Locate the cell with the specified text and output its [x, y] center coordinate. 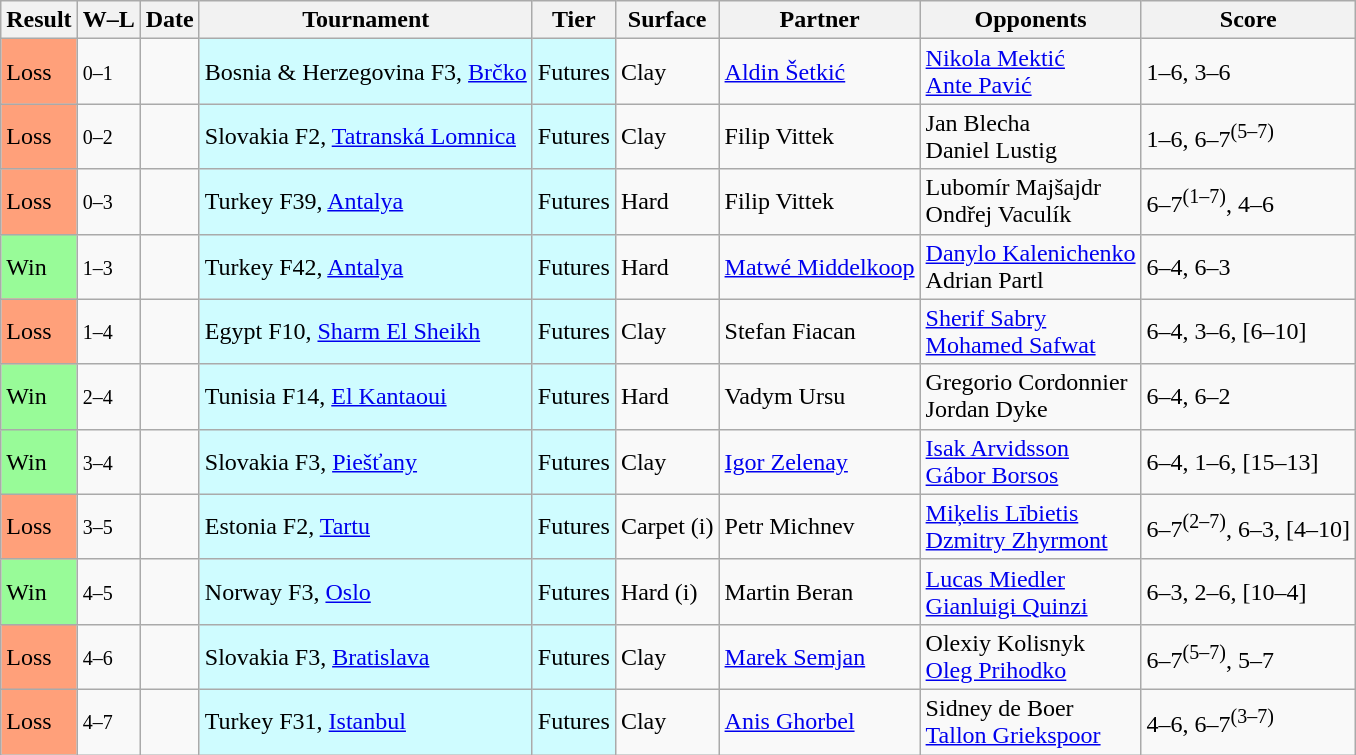
6–7(5–7), 5–7 [1248, 656]
Bosnia & Herzegovina F3, Brčko [366, 72]
Igor Zelenay [820, 462]
Martin Beran [820, 592]
0–2 [108, 136]
Lucas Miedler Gianluigi Quinzi [1030, 592]
Aldin Šetkić [820, 72]
Slovakia F2, Tatranská Lomnica [366, 136]
6–3, 2–6, [10–4] [1248, 592]
4–6 [108, 656]
1–6, 6–7(5–7) [1248, 136]
1–3 [108, 266]
Norway F3, Oslo [366, 592]
Sidney de Boer Tallon Griekspoor [1030, 722]
0–3 [108, 202]
Petr Michnev [820, 526]
1–4 [108, 332]
Jan Blecha Daniel Lustig [1030, 136]
Hard (i) [667, 592]
0–1 [108, 72]
4–7 [108, 722]
Slovakia F3, Bratislava [366, 656]
Marek Semjan [820, 656]
Surface [667, 20]
Lubomír Majšajdr Ondřej Vaculík [1030, 202]
Nikola Mektić Ante Pavić [1030, 72]
6–4, 3–6, [6–10] [1248, 332]
Olexiy Kolisnyk Oleg Prihodko [1030, 656]
2–4 [108, 396]
6–4, 6–2 [1248, 396]
4–5 [108, 592]
Tournament [366, 20]
Egypt F10, Sharm El Sheikh [366, 332]
Opponents [1030, 20]
Turkey F39, Antalya [366, 202]
Tier [574, 20]
Miķelis Lībietis Dzmitry Zhyrmont [1030, 526]
3–4 [108, 462]
Tunisia F14, El Kantaoui [366, 396]
Turkey F42, Antalya [366, 266]
Score [1248, 20]
6–4, 6–3 [1248, 266]
Estonia F2, Tartu [366, 526]
4–6, 6–7(3–7) [1248, 722]
Slovakia F3, Piešťany [366, 462]
6–7(2–7), 6–3, [4–10] [1248, 526]
Partner [820, 20]
Anis Ghorbel [820, 722]
Carpet (i) [667, 526]
Gregorio Cordonnier Jordan Dyke [1030, 396]
Turkey F31, Istanbul [366, 722]
Danylo Kalenichenko Adrian Partl [1030, 266]
6–4, 1–6, [15–13] [1248, 462]
Matwé Middelkoop [820, 266]
Vadym Ursu [820, 396]
W–L [108, 20]
1–6, 3–6 [1248, 72]
Date [170, 20]
Sherif Sabry Mohamed Safwat [1030, 332]
Stefan Fiacan [820, 332]
Result [39, 20]
3–5 [108, 526]
6–7(1–7), 4–6 [1248, 202]
Isak Arvidsson Gábor Borsos [1030, 462]
